Return the [x, y] coordinate for the center point of the cell that contains the specified text.  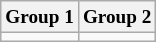
Group 2 [117, 17]
Group 1 [40, 17]
